Search for the cell housing the specified text and yield its (X, Y) center coordinate. 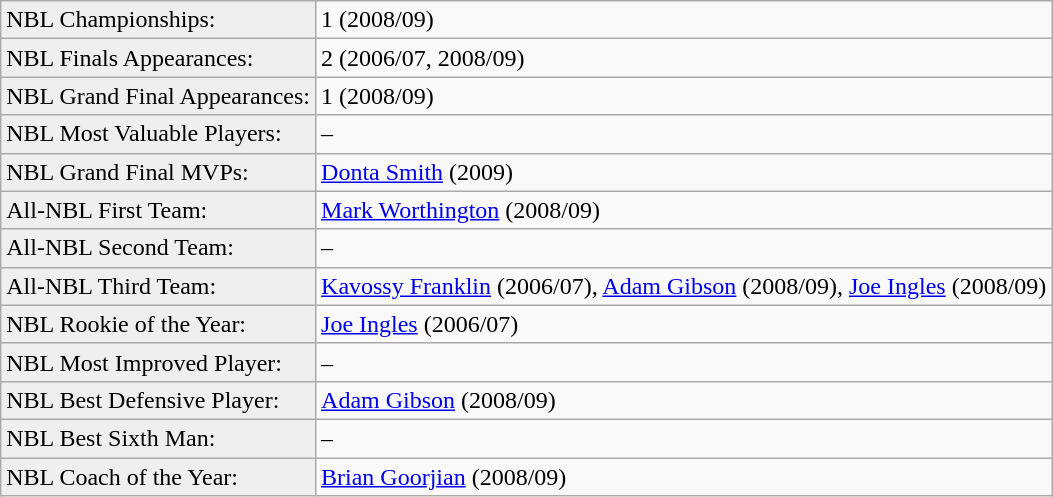
All-NBL Second Team: (158, 248)
NBL Best Sixth Man: (158, 438)
NBL Most Valuable Players: (158, 134)
NBL Coach of the Year: (158, 477)
Adam Gibson (2008/09) (684, 400)
NBL Rookie of the Year: (158, 324)
NBL Best Defensive Player: (158, 400)
2 (2006/07, 2008/09) (684, 58)
Kavossy Franklin (2006/07), Adam Gibson (2008/09), Joe Ingles (2008/09) (684, 286)
Mark Worthington (2008/09) (684, 210)
Brian Goorjian (2008/09) (684, 477)
NBL Grand Final MVPs: (158, 172)
All-NBL First Team: (158, 210)
Donta Smith (2009) (684, 172)
NBL Finals Appearances: (158, 58)
NBL Most Improved Player: (158, 362)
NBL Championships: (158, 20)
All-NBL Third Team: (158, 286)
NBL Grand Final Appearances: (158, 96)
Joe Ingles (2006/07) (684, 324)
